Return (X, Y) of the center of cell containing provided text 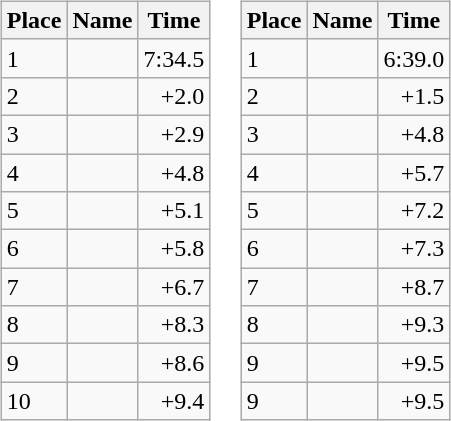
7:34.5 (174, 58)
6:39.0 (414, 58)
+2.0 (174, 96)
+6.7 (174, 287)
+5.8 (174, 249)
+5.7 (414, 173)
+8.3 (174, 325)
+7.2 (414, 211)
+9.4 (174, 401)
+1.5 (414, 96)
+8.6 (174, 363)
+8.7 (414, 287)
+7.3 (414, 249)
+2.9 (174, 134)
+5.1 (174, 211)
10 (34, 401)
+9.3 (414, 325)
